Determine the (x, y) coordinate at the center of the cell enclosing the given text.  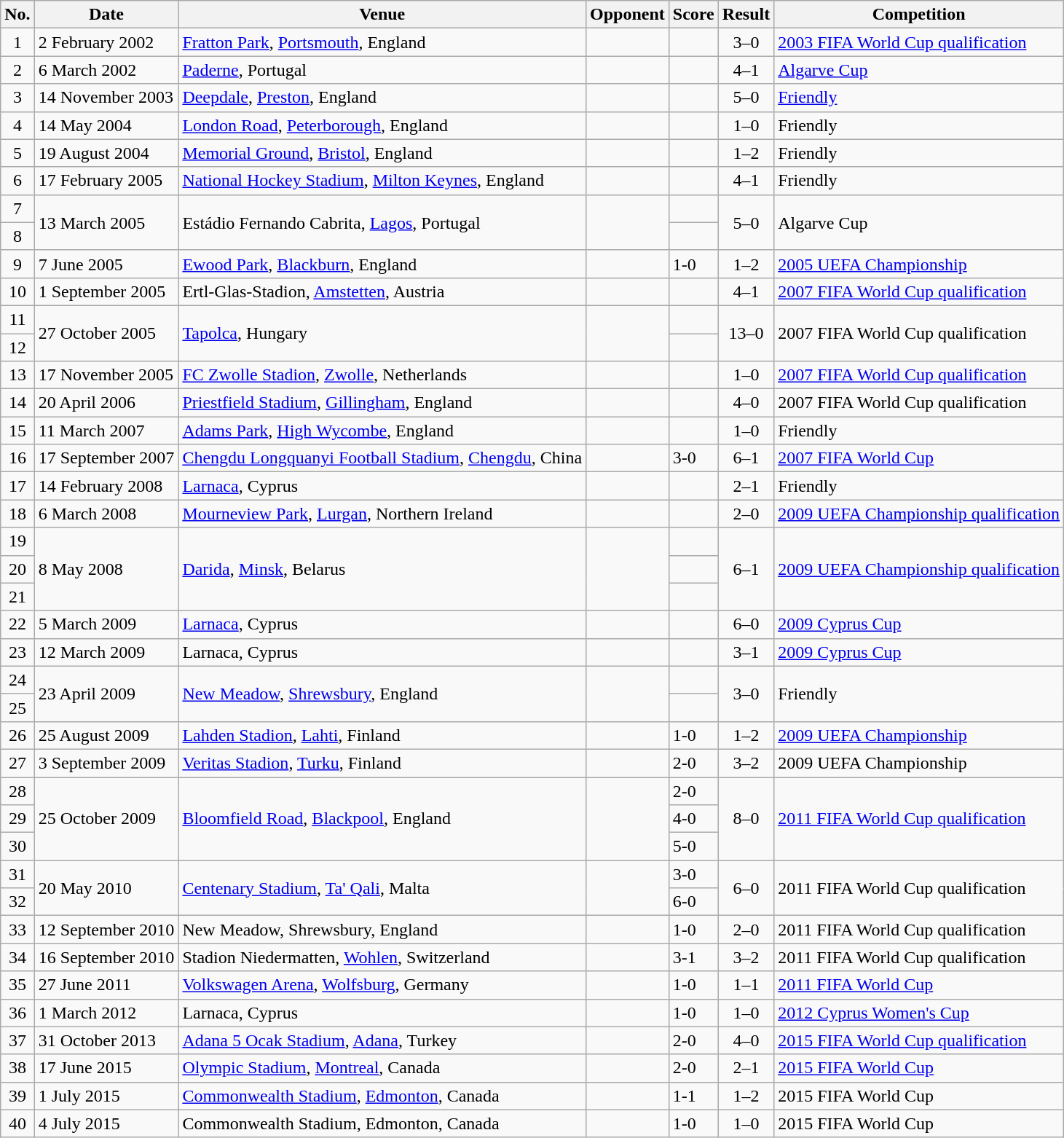
2003 FIFA World Cup qualification (919, 42)
1 September 2005 (106, 291)
15 (17, 431)
2007 FIFA World Cup (919, 458)
Centenary Stadium, Ta' Qali, Malta (382, 888)
21 (17, 597)
2 February 2002 (106, 42)
5 March 2009 (106, 624)
39 (17, 1096)
12 (17, 348)
3–1 (746, 652)
National Hockey Stadium, Milton Keynes, England (382, 181)
6 (17, 181)
Paderne, Portugal (382, 70)
17 September 2007 (106, 458)
29 (17, 819)
Adana 5 Ocak Stadium, Adana, Turkey (382, 1040)
Ewood Park, Blackburn, England (382, 264)
Priestfield Stadium, Gillingham, England (382, 403)
2 (17, 70)
Chengdu Longquanyi Football Stadium, Chengdu, China (382, 458)
27 October 2005 (106, 333)
25 October 2009 (106, 818)
5 (17, 153)
8 (17, 236)
38 (17, 1068)
Olympic Stadium, Montreal, Canada (382, 1068)
25 (17, 707)
6 March 2008 (106, 514)
30 (17, 847)
Score (693, 15)
20 (17, 569)
1 (17, 42)
7 June 2005 (106, 264)
22 (17, 624)
12 September 2010 (106, 930)
Estádio Fernando Cabrita, Lagos, Portugal (382, 222)
17 (17, 486)
14 May 2004 (106, 125)
27 June 2011 (106, 985)
4 (17, 125)
17 November 2005 (106, 375)
31 October 2013 (106, 1040)
1 March 2012 (106, 1013)
19 August 2004 (106, 153)
1 July 2015 (106, 1096)
40 (17, 1123)
37 (17, 1040)
Darida, Minsk, Belarus (382, 569)
Lahden Stadion, Lahti, Finland (382, 735)
33 (17, 930)
Mourneview Park, Lurgan, Northern Ireland (382, 514)
35 (17, 985)
10 (17, 291)
2011 FIFA World Cup (919, 985)
4 July 2015 (106, 1123)
25 August 2009 (106, 735)
14 February 2008 (106, 486)
12 March 2009 (106, 652)
27 (17, 763)
14 November 2003 (106, 98)
16 (17, 458)
13 (17, 375)
3-1 (693, 957)
34 (17, 957)
2005 UEFA Championship (919, 264)
18 (17, 514)
Memorial Ground, Bristol, England (382, 153)
14 (17, 403)
No. (17, 15)
8 May 2008 (106, 569)
Deepdale, Preston, England (382, 98)
3 (17, 98)
11 (17, 319)
Date (106, 15)
Adams Park, High Wycombe, England (382, 431)
20 May 2010 (106, 888)
28 (17, 790)
Venue (382, 15)
FC Zwolle Stadion, Zwolle, Netherlands (382, 375)
1–1 (746, 985)
19 (17, 541)
23 (17, 652)
London Road, Peterborough, England (382, 125)
1-1 (693, 1096)
23 April 2009 (106, 694)
20 April 2006 (106, 403)
Veritas Stadion, Turku, Finland (382, 763)
5-0 (693, 847)
Opponent (628, 15)
36 (17, 1013)
24 (17, 680)
11 March 2007 (106, 431)
13–0 (746, 333)
Ertl-Glas-Stadion, Amstetten, Austria (382, 291)
2012 Cyprus Women's Cup (919, 1013)
Stadion Niedermatten, Wohlen, Switzerland (382, 957)
8–0 (746, 818)
Competition (919, 15)
26 (17, 735)
Result (746, 15)
Bloomfield Road, Blackpool, England (382, 818)
6 March 2002 (106, 70)
9 (17, 264)
17 February 2005 (106, 181)
Volkswagen Arena, Wolfsburg, Germany (382, 985)
Tapolca, Hungary (382, 333)
7 (17, 208)
13 March 2005 (106, 222)
17 June 2015 (106, 1068)
4-0 (693, 819)
31 (17, 874)
3 September 2009 (106, 763)
2015 FIFA World Cup qualification (919, 1040)
6-0 (693, 902)
Fratton Park, Portsmouth, England (382, 42)
32 (17, 902)
16 September 2010 (106, 957)
